Capture the cell that displays the provided text and extract its [X, Y] central coordinate. 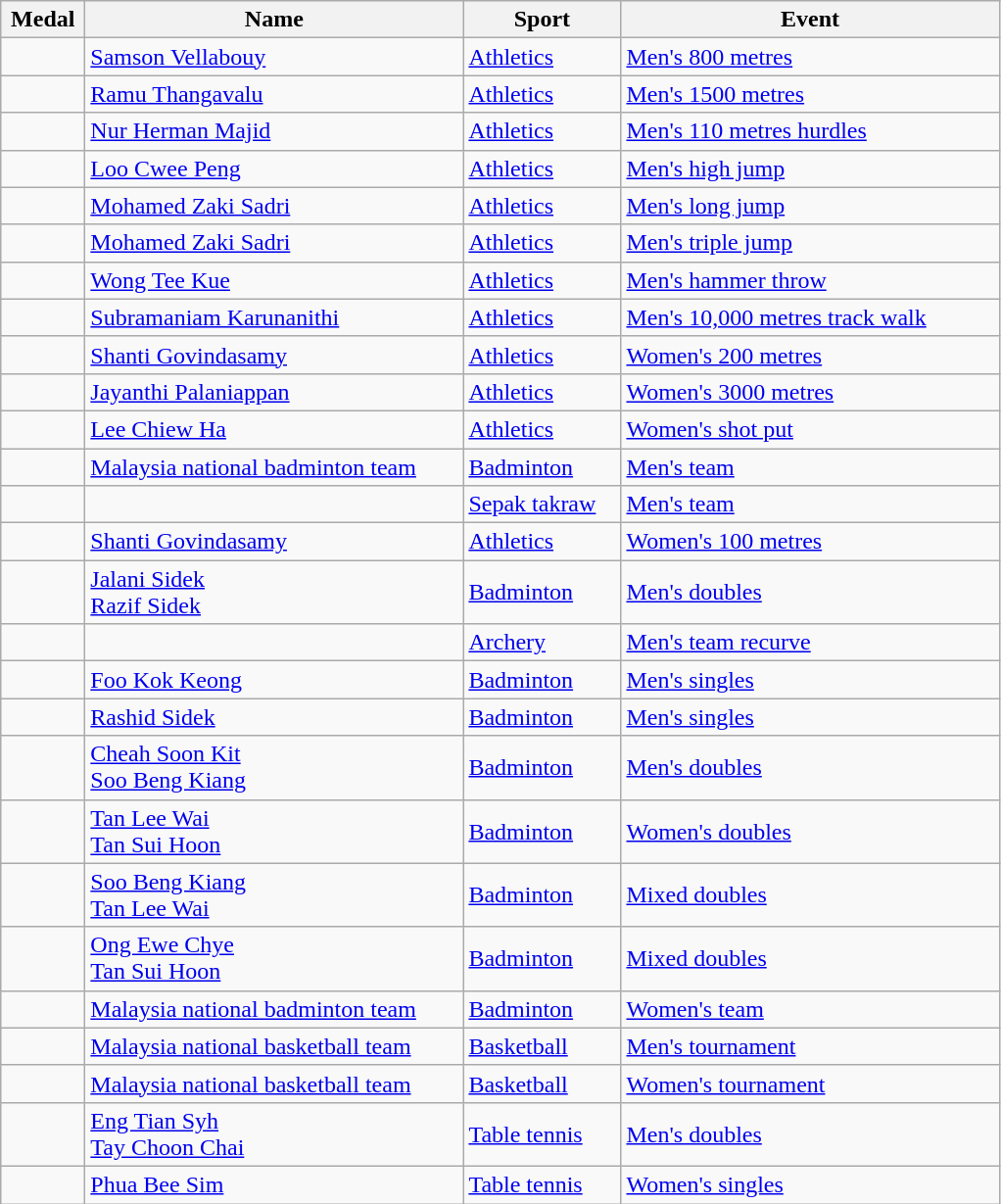
Sepak takraw [543, 505]
Women's doubles [810, 831]
Women's shot put [810, 429]
Soo Beng KiangTan Lee Wai [274, 895]
Men's high jump [810, 169]
Men's hammer throw [810, 280]
Ong Ewe ChyeTan Sui Hoon [274, 958]
Men's 10,000 metres track walk [810, 317]
Archery [543, 643]
Women's 100 metres [810, 542]
Lee Chiew Ha [274, 429]
Foo Kok Keong [274, 680]
Men's 800 metres [810, 57]
Jalani SidekRazif Sidek [274, 592]
Tan Lee WaiTan Sui Hoon [274, 831]
Wong Tee Kue [274, 280]
Event [810, 20]
Women's singles [810, 1184]
Men's team recurve [810, 643]
Men's 110 metres hurdles [810, 131]
Men's long jump [810, 206]
Rashid Sidek [274, 717]
Eng Tian SyhTay Choon Chai [274, 1134]
Women's tournament [810, 1084]
Samson Vellabouy [274, 57]
Phua Bee Sim [274, 1184]
Medal [43, 20]
Ramu Thangavalu [274, 94]
Women's 200 metres [810, 355]
Cheah Soon KitSoo Beng Kiang [274, 768]
Nur Herman Majid [274, 131]
Subramaniam Karunanithi [274, 317]
Men's triple jump [810, 243]
Men's 1500 metres [810, 94]
Women's 3000 metres [810, 392]
Men's tournament [810, 1046]
Loo Cwee Peng [274, 169]
Women's team [810, 1009]
Jayanthi Palaniappan [274, 392]
Sport [543, 20]
Name [274, 20]
